From the cell containing the given text, extract its center point as (X, Y) coordinate. 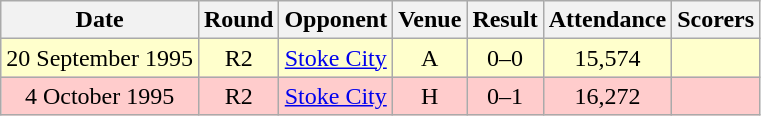
15,574 (607, 58)
0–0 (505, 58)
0–1 (505, 96)
H (430, 96)
Round (238, 20)
Attendance (607, 20)
4 October 1995 (100, 96)
Venue (430, 20)
Date (100, 20)
16,272 (607, 96)
Scorers (716, 20)
Result (505, 20)
A (430, 58)
20 September 1995 (100, 58)
Opponent (336, 20)
